Scan for the cell matching the given text and deliver its (x, y) coordinate at center. 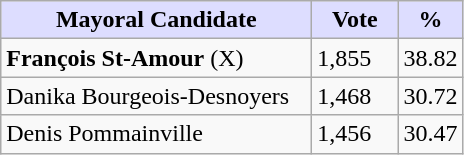
1,468 (355, 96)
Danika Bourgeois-Desnoyers (156, 96)
1,456 (355, 134)
30.47 (430, 134)
30.72 (430, 96)
Mayoral Candidate (156, 20)
% (430, 20)
François St-Amour (X) (156, 58)
Vote (355, 20)
38.82 (430, 58)
1,855 (355, 58)
Denis Pommainville (156, 134)
